Output the [x, y] coordinate of the center of the cell containing the given text.  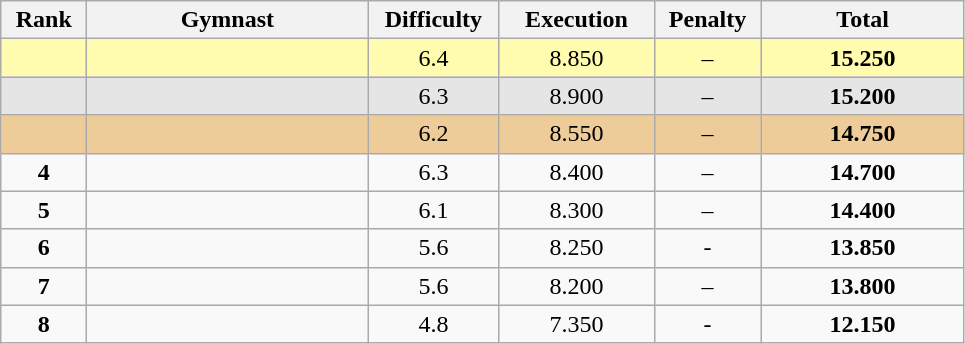
14.400 [862, 210]
15.250 [862, 58]
7.350 [576, 324]
13.800 [862, 286]
4.8 [434, 324]
Gymnast [228, 20]
Penalty [708, 20]
5 [44, 210]
12.150 [862, 324]
4 [44, 172]
6.4 [434, 58]
Execution [576, 20]
Total [862, 20]
8.550 [576, 134]
Difficulty [434, 20]
14.700 [862, 172]
8.850 [576, 58]
6.2 [434, 134]
15.200 [862, 96]
14.750 [862, 134]
Rank [44, 20]
6 [44, 248]
8.250 [576, 248]
8 [44, 324]
8.900 [576, 96]
8.200 [576, 286]
7 [44, 286]
13.850 [862, 248]
8.400 [576, 172]
6.1 [434, 210]
8.300 [576, 210]
